Search for the cell housing the specified text and yield its (x, y) center coordinate. 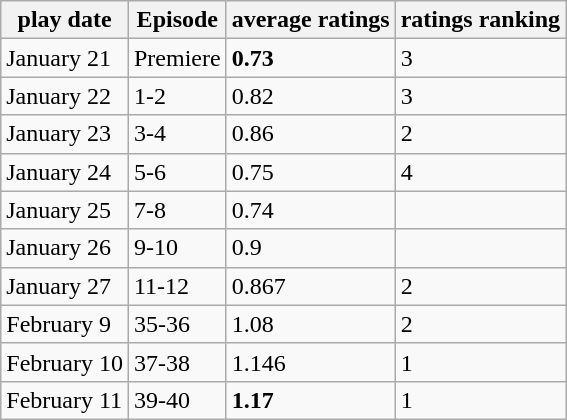
0.86 (310, 134)
January 24 (65, 172)
February 10 (65, 362)
1.17 (310, 400)
37-38 (177, 362)
ratings ranking (480, 20)
35-36 (177, 324)
1.146 (310, 362)
January 23 (65, 134)
3-4 (177, 134)
Episode (177, 20)
0.867 (310, 286)
9-10 (177, 248)
5-6 (177, 172)
0.9 (310, 248)
1-2 (177, 96)
January 22 (65, 96)
1.08 (310, 324)
January 26 (65, 248)
4 (480, 172)
January 25 (65, 210)
0.73 (310, 58)
0.75 (310, 172)
7-8 (177, 210)
February 11 (65, 400)
January 21 (65, 58)
0.82 (310, 96)
play date (65, 20)
Premiere (177, 58)
11-12 (177, 286)
February 9 (65, 324)
39-40 (177, 400)
0.74 (310, 210)
average ratings (310, 20)
January 27 (65, 286)
